Identify which cell holds the provided text, then report its (X, Y) central coordinate. 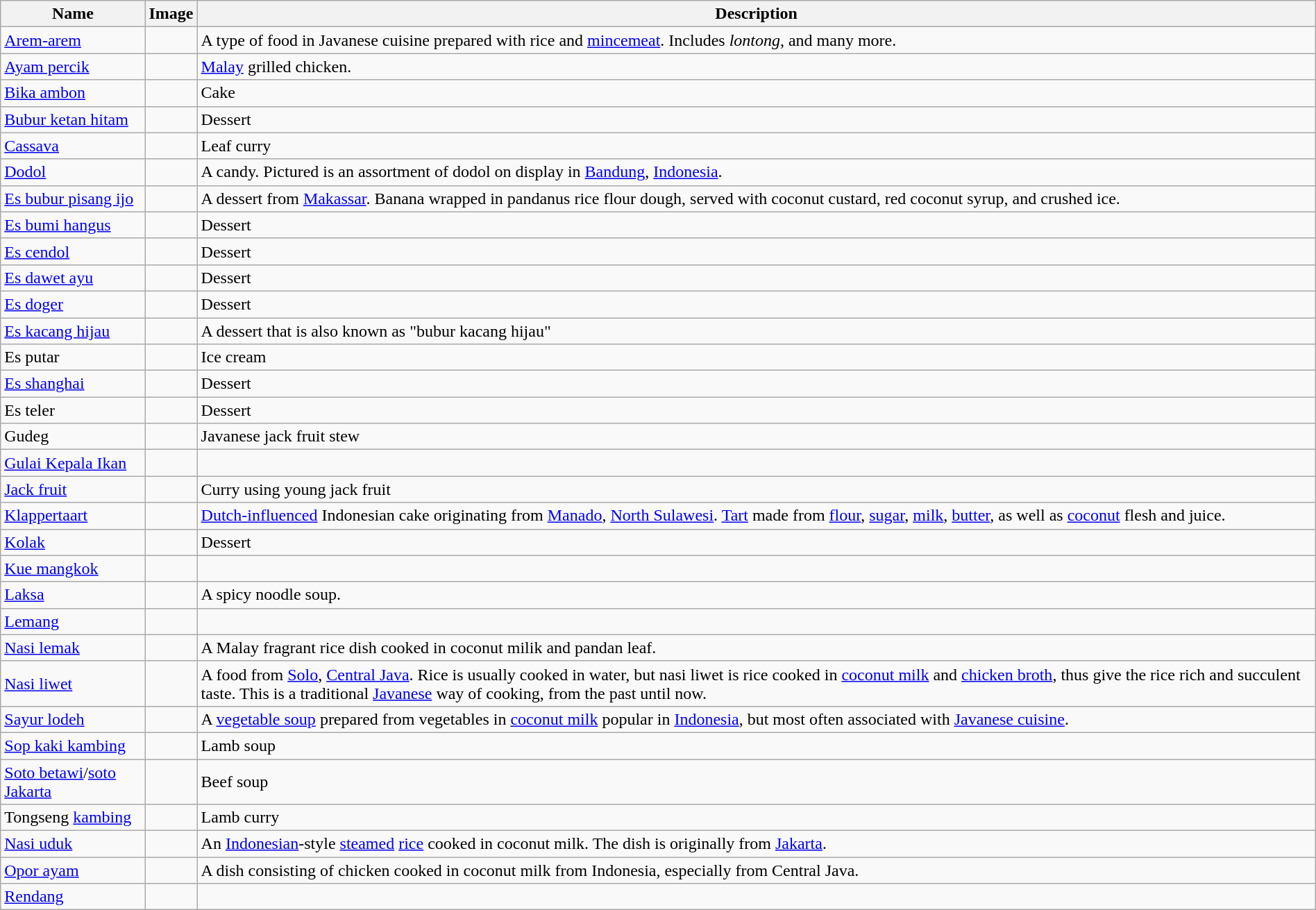
Lemang (73, 621)
A vegetable soup prepared from vegetables in coconut milk popular in Indonesia, but most often associated with Javanese cuisine. (757, 719)
Cake (757, 93)
A candy. Pictured is an assortment of dodol on display in Bandung, Indonesia. (757, 172)
Kue mangkok (73, 568)
Opor ayam (73, 870)
A Malay fragrant rice dish cooked in coconut milik and pandan leaf. (757, 648)
Klappertaart (73, 516)
Jack fruit (73, 489)
Es putar (73, 357)
Es bubur pisang ijo (73, 199)
Javanese jack fruit stew (757, 437)
Es cendol (73, 251)
Image (171, 14)
A spicy noodle soup. (757, 595)
A dessert from Makassar. Banana wrapped in pandanus rice flour dough, served with coconut custard, red coconut syrup, and crushed ice. (757, 199)
Rendang (73, 897)
Es teler (73, 410)
Soto betawi/soto Jakarta (73, 782)
Kolak (73, 542)
Arem-arem (73, 40)
Curry using young jack fruit (757, 489)
Es bumi hangus (73, 225)
Gulai Kepala Ikan (73, 463)
Dodol (73, 172)
Ice cream (757, 357)
Es shanghai (73, 384)
Bika ambon (73, 93)
A dish consisting of chicken cooked in coconut milk from Indonesia, especially from Central Java. (757, 870)
Tongseng kambing (73, 818)
Es dawet ayu (73, 278)
Name (73, 14)
Nasi liwet (73, 683)
Nasi uduk (73, 844)
Malay grilled chicken. (757, 67)
Nasi lemak (73, 648)
Ayam percik (73, 67)
A type of food in Javanese cuisine prepared with rice and mincemeat. Includes lontong, and many more. (757, 40)
Lamb curry (757, 818)
Gudeg (73, 437)
Cassava (73, 146)
Description (757, 14)
Sayur lodeh (73, 719)
Laksa (73, 595)
Lamb soup (757, 745)
Leaf curry (757, 146)
Es doger (73, 304)
Es kacang hijau (73, 331)
A dessert that is also known as "bubur kacang hijau" (757, 331)
Bubur ketan hitam (73, 119)
Sop kaki kambing (73, 745)
An Indonesian-style steamed rice cooked in coconut milk. The dish is originally from Jakarta. (757, 844)
Beef soup (757, 782)
